Pinpoint the cell where the given text exists, returning its (X, Y) midpoint coordinate. 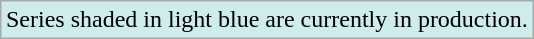
Series shaded in light blue are currently in production. (266, 19)
